Capture the cell that displays the provided text and extract its [X, Y] central coordinate. 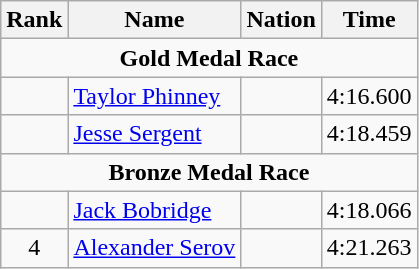
Jack Bobridge [154, 210]
Rank [34, 20]
Taylor Phinney [154, 96]
4:16.600 [369, 96]
Gold Medal Race [209, 58]
4:21.263 [369, 248]
Nation [281, 20]
Bronze Medal Race [209, 172]
Name [154, 20]
Jesse Sergent [154, 134]
Alexander Serov [154, 248]
4 [34, 248]
4:18.066 [369, 210]
4:18.459 [369, 134]
Time [369, 20]
